Identify which cell holds the provided text, then report its (x, y) central coordinate. 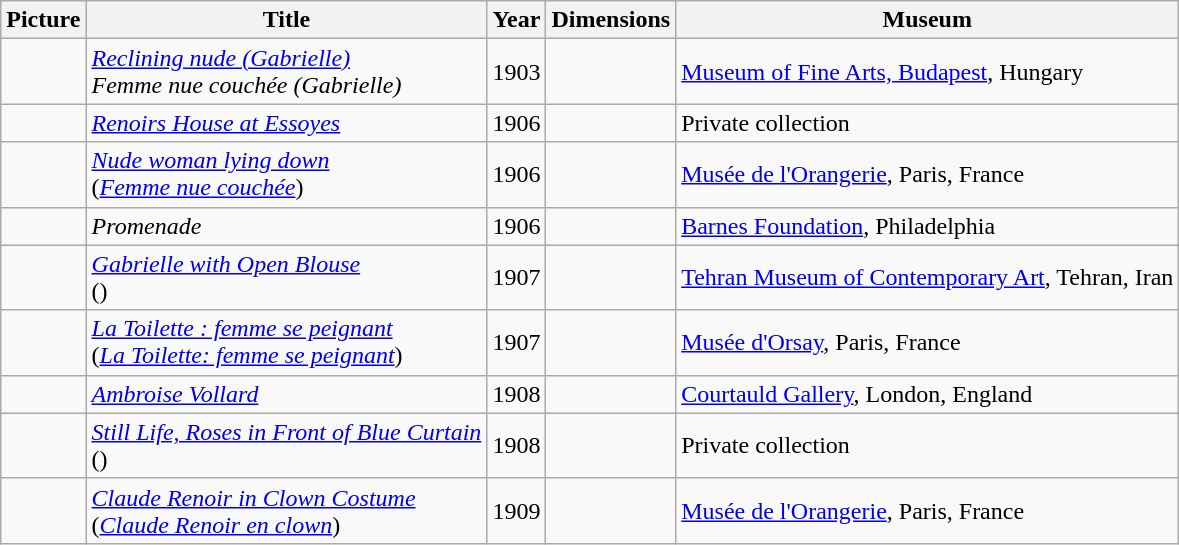
Title (286, 20)
Claude Renoir in Clown Costume(Claude Renoir en clown) (286, 510)
Renoirs House at Essoyes (286, 123)
Courtauld Gallery, London, England (928, 394)
Museum (928, 20)
Nude woman lying down(Femme nue couchée) (286, 174)
Gabrielle with Open Blouse() (286, 278)
La Toilette : femme se peignant(La Toilette: femme se peignant) (286, 342)
Barnes Foundation, Philadelphia (928, 226)
Dimensions (611, 20)
Museum of Fine Arts, Budapest, Hungary (928, 72)
1909 (516, 510)
Tehran Museum of Contemporary Art, Tehran, Iran (928, 278)
Ambroise Vollard (286, 394)
Promenade (286, 226)
Reclining nude (Gabrielle)Femme nue couchée (Gabrielle) (286, 72)
Musée d'Orsay, Paris, France (928, 342)
Still Life, Roses in Front of Blue Curtain() (286, 446)
1903 (516, 72)
Picture (44, 20)
Year (516, 20)
